Determine the (x, y) coordinate at the center of the cell enclosing the given text.  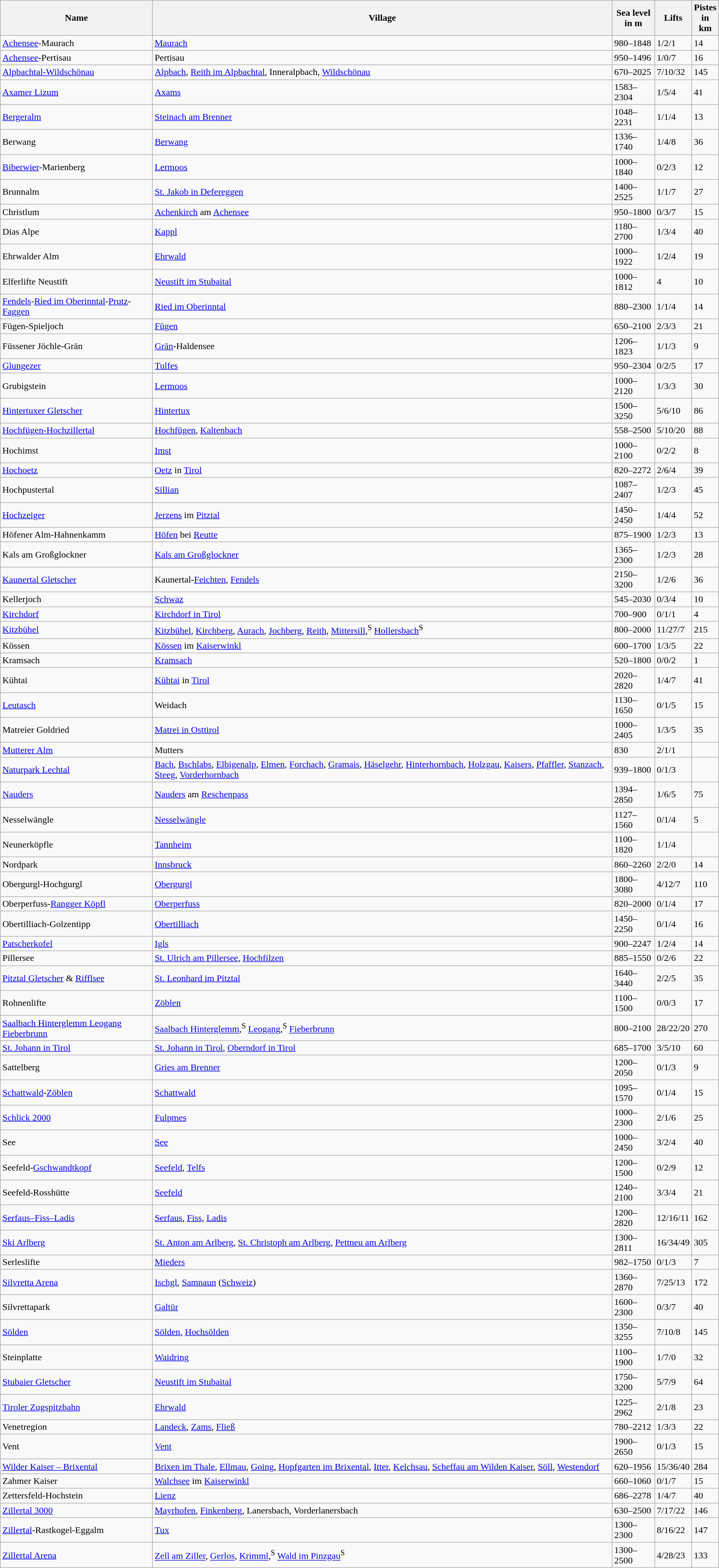
Obergurgl-Hochgurgl (76, 884)
Zahmer Kaiser (76, 1481)
1500–3250 (634, 411)
Kaunertal Gletscher (76, 579)
Brixen im Thale, Ellmau, Going, Hopfgarten im Brixental, Itter, Kelchsau, Scheffau am Wilden Kaiser, Söll, Westendorf (382, 1466)
1000–1922 (634, 257)
1000–2405 (634, 730)
172 (705, 1282)
600–1700 (634, 646)
Schattwald-Zöblen (76, 1092)
Mayrhofen, Finkenberg, Lanersbach, Vorderlanersbach (382, 1510)
1/4/4 (673, 515)
8 (705, 450)
110 (705, 884)
2/6/4 (673, 470)
Kirchdorf in Tirol (382, 614)
1100–1500 (634, 1003)
1300–2500 (634, 1555)
Biberwier-Marienberg (76, 167)
Kitzbühel, Kirchberg, Aurach, Jochberg, Reith, Mittersill,S HollersbachS (382, 630)
Hochfügen, Kaltenbach (382, 430)
23 (705, 1407)
939–1800 (634, 770)
Saalbach Hinterglemm,S Leogang,S Fieberbrunn (382, 1028)
Lienz (382, 1496)
7/17/22 (673, 1510)
133 (705, 1555)
Galtür (382, 1307)
Hochimst (76, 450)
1900–2650 (634, 1446)
Zillertal 3000 (76, 1510)
2150–3200 (634, 579)
Fügen-Spieljoch (76, 326)
Nordpark (76, 864)
660–1060 (634, 1481)
146 (705, 1510)
1/1/3 (673, 346)
1095–1570 (634, 1092)
45 (705, 490)
820–2000 (634, 904)
1/0/7 (673, 58)
Jerzens im Pitztal (382, 515)
Zillertal-Rastkogel-Eggalm (76, 1530)
Innsbruck (382, 864)
Glungezer (76, 366)
Serfaus, Fiss, Ladis (382, 1217)
0/2/6 (673, 958)
1/3/4 (673, 231)
620–1956 (634, 1466)
Oberperfuss-Rangger Köpfl (76, 904)
St. Johann in Tirol, Oberndorf in Tirol (382, 1048)
800–2000 (634, 630)
0/2/9 (673, 1167)
5/10/20 (673, 430)
Leutasch (76, 705)
Name (76, 18)
0/1/1 (673, 614)
1350–3255 (634, 1332)
Igls (382, 944)
1/2/1 (673, 43)
Alpbach, Reith im Alpbachtal, Inneralpbach, Wildschönau (382, 72)
Seefeld (382, 1193)
Seefeld-Rosshütte (76, 1193)
Serfaus–Fiss–Ladis (76, 1217)
Silvrettapark (76, 1307)
Kappl (382, 231)
5 (705, 820)
2/1/6 (673, 1118)
Mutters (382, 750)
780–2212 (634, 1427)
284 (705, 1466)
1394–2850 (634, 795)
Sea levelin m (634, 18)
1225–2962 (634, 1407)
4/12/7 (673, 884)
Sattelberg (76, 1068)
1/2/6 (673, 579)
Zöblen (382, 1003)
Oberperfuss (382, 904)
1000–2300 (634, 1118)
1000–1812 (634, 281)
875–1900 (634, 535)
1087–2407 (634, 490)
2/1/1 (673, 750)
30 (705, 386)
Nauders (76, 795)
Silvretta Arena (76, 1282)
Hochfügen-Hochzillertal (76, 430)
650–2100 (634, 326)
0/1/7 (673, 1481)
1/1/7 (673, 192)
1200–2050 (634, 1068)
1800–3080 (634, 884)
Schwaz (382, 599)
Axams (382, 92)
950–1800 (634, 212)
St. Anton am Arlberg, St. Christoph am Arlberg, Pettneu am Arlberg (382, 1243)
880–2300 (634, 306)
Maurach (382, 43)
St. Leonhard im Pitztal (382, 978)
Lifts (673, 18)
630–2500 (634, 1510)
5/6/10 (673, 411)
32 (705, 1357)
Tulfes (382, 366)
Walchsee im Kaiserwinkl (382, 1481)
1000–1840 (634, 167)
1130–1650 (634, 705)
15/36/40 (673, 1466)
Schattwald (382, 1092)
Stubaier Gletscher (76, 1382)
2/2/0 (673, 864)
Ski Arlberg (76, 1243)
Sillian (382, 490)
27 (705, 192)
Achenkirch am Achensee (382, 212)
Achensee-Pertisau (76, 58)
12/16/11 (673, 1217)
7/25/13 (673, 1282)
2/1/8 (673, 1407)
1400–2525 (634, 192)
Ehrwalder Alm (76, 257)
1180–2700 (634, 231)
Sölden (76, 1332)
Kühtai (76, 680)
0/1/5 (673, 705)
Grän-Haldensee (382, 346)
2/3/3 (673, 326)
Höfener Alm-Hahnenkamm (76, 535)
1365–2300 (634, 555)
Tiroler Zugspitzbahn (76, 1407)
Bergeralm (76, 117)
Fulpmes (382, 1118)
Pillersee (76, 958)
Brunnalm (76, 192)
Dias Alpe (76, 231)
1000–2120 (634, 386)
885–1550 (634, 958)
88 (705, 430)
Naturpark Lechtal (76, 770)
Sölden, Hochsölden (382, 1332)
Waidring (382, 1357)
Bach, Bschlabs, Elbigenalp, Elmen, Forchach, Gramais, Häselgehr, Hinterhornbach, Holzgau, Kaisers, Pfaffler, Stanzach, Steeg, Vorderhornbach (382, 770)
Kühtai in Tirol (382, 680)
Oetz in Tirol (382, 470)
1000–2100 (634, 450)
64 (705, 1382)
Christlum (76, 212)
215 (705, 630)
Alpbachtal-Wildschönau (76, 72)
Fendels-Ried im Oberinntal-Prutz-Faggen (76, 306)
950–2304 (634, 366)
1336–1740 (634, 142)
686–2278 (634, 1496)
Füssener Jöchle-Grän (76, 346)
147 (705, 1530)
39 (705, 470)
Schlick 2000 (76, 1118)
Obertilliach-Golzentipp (76, 924)
Seefeld, Telfs (382, 1167)
25 (705, 1118)
Pertisau (382, 58)
700–900 (634, 614)
7/10/8 (673, 1332)
Hintertux (382, 411)
4/28/23 (673, 1555)
1127–1560 (634, 820)
1750–3200 (634, 1382)
Kellerjoch (76, 599)
Kössen (76, 646)
Landeck, Zams, Fließ (382, 1427)
60 (705, 1048)
Weidach (382, 705)
Grubigstein (76, 386)
5/7/9 (673, 1382)
Ried im Oberinntal (382, 306)
1450–2450 (634, 515)
Matreier Goldried (76, 730)
1300–2811 (634, 1243)
1200–1500 (634, 1167)
305 (705, 1243)
Saalbach Hinterglemm Leogang Fieberbrunn (76, 1028)
Zettersfeld-Hochstein (76, 1496)
Mieders (382, 1262)
Wilder Kaiser – Brixental (76, 1466)
52 (705, 515)
1240–2100 (634, 1193)
7 (705, 1262)
1000–2450 (634, 1143)
0/0/2 (673, 660)
1100–1820 (634, 845)
Serleslifte (76, 1262)
28/22/20 (673, 1028)
Village (382, 18)
Höfen bei Reutte (382, 535)
1/5/4 (673, 92)
Obergurgl (382, 884)
Imst (382, 450)
1/4/8 (673, 142)
Neunerköpfle (76, 845)
Seefeld-Gschwandtkopf (76, 1167)
Axamer Lizum (76, 92)
1100–1900 (634, 1357)
75 (705, 795)
1/6/5 (673, 795)
830 (634, 750)
Hochoetz (76, 470)
86 (705, 411)
Matrei in Osttirol (382, 730)
270 (705, 1028)
Rohnenlifte (76, 1003)
Steinplatte (76, 1357)
2/2/5 (673, 978)
11/27/7 (673, 630)
St. Jakob in Defereggen (382, 192)
1/7/0 (673, 1357)
1583–2304 (634, 92)
Hintertuxer Gletscher (76, 411)
Kitzbühel (76, 630)
Kössen im Kaiserwinkl (382, 646)
28 (705, 555)
3/3/4 (673, 1193)
Gries am Brenner (382, 1068)
Nauders am Reschenpass (382, 795)
1640–3440 (634, 978)
0/0/3 (673, 1003)
860–2260 (634, 864)
558–2500 (634, 430)
0/2/2 (673, 450)
Pitztal Gletscher & Rifflsee (76, 978)
1360–2870 (634, 1282)
980–1848 (634, 43)
19 (705, 257)
0/2/3 (673, 167)
820–2272 (634, 470)
982–1750 (634, 1262)
1600–2300 (634, 1307)
St. Ulrich am Pillersee, Hochfilzen (382, 958)
Mutterer Alm (76, 750)
0/3/4 (673, 599)
St. Johann in Tirol (76, 1048)
545–2030 (634, 599)
685–1700 (634, 1048)
670–2025 (634, 72)
Elferlifte Neustift (76, 281)
162 (705, 1217)
Kaunertal-Feichten, Fendels (382, 579)
3/5/10 (673, 1048)
Achensee-Maurach (76, 43)
2020–2820 (634, 680)
1206–1823 (634, 346)
Zell am Ziller, Gerlos, Krimml,S Wald im PinzgauS (382, 1555)
Venetregion (76, 1427)
1048–2231 (634, 117)
Fügen (382, 326)
Hochpustertal (76, 490)
1 (705, 660)
Kirchdorf (76, 614)
Ischgl, Samnaun (Schweiz) (382, 1282)
1450–2250 (634, 924)
Tannheim (382, 845)
1200–2820 (634, 1217)
Zillertal Arena (76, 1555)
800–2100 (634, 1028)
Steinach am Brenner (382, 117)
900–2247 (634, 944)
Patscherkofel (76, 944)
1300–2300 (634, 1530)
520–1800 (634, 660)
Obertilliach (382, 924)
16/34/49 (673, 1243)
3/2/4 (673, 1143)
950–1496 (634, 58)
Pistesin km (705, 18)
7/10/32 (673, 72)
0/2/5 (673, 366)
8/16/22 (673, 1530)
Tux (382, 1530)
Hochzeiger (76, 515)
